For the text-containing cell, return its midpoint in [x, y] coordinate format. 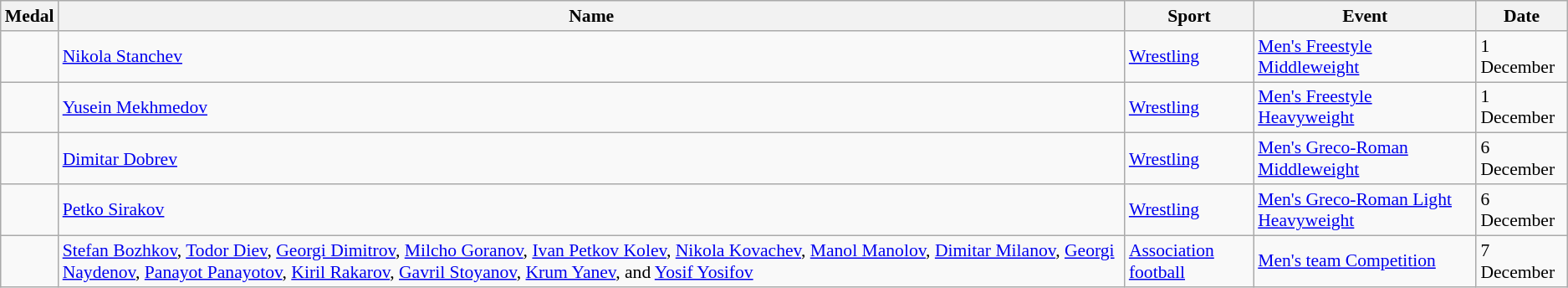
Men's Freestyle Heavyweight [1365, 107]
Association football [1189, 261]
Name [592, 16]
Medal [30, 16]
7 December [1521, 261]
Men's team Competition [1365, 261]
Dimitar Dobrev [592, 159]
Yusein Mekhmedov [592, 107]
Men's Greco-Roman Middleweight [1365, 159]
Petko Sirakov [592, 209]
Event [1365, 16]
Sport [1189, 16]
Nikola Stanchev [592, 57]
Date [1521, 16]
Men's Freestyle Middleweight [1365, 57]
Men's Greco-Roman Light Heavyweight [1365, 209]
